Find where the given text appears and provide that cell's center as [X, Y] coordinate. 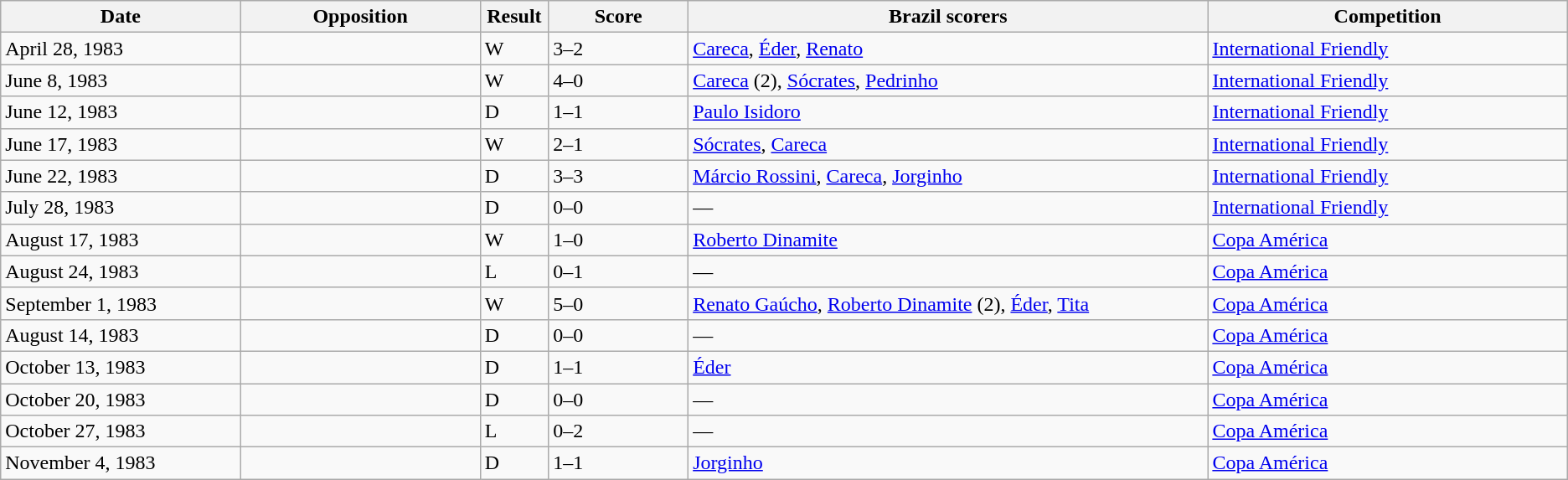
1–0 [618, 240]
September 1, 1983 [121, 303]
Score [618, 17]
0–2 [618, 431]
Sócrates, Careca [948, 144]
0–1 [618, 271]
April 28, 1983 [121, 49]
Renato Gaúcho, Roberto Dinamite (2), Éder, Tita [948, 303]
June 17, 1983 [121, 144]
August 17, 1983 [121, 240]
3–3 [618, 176]
July 28, 1983 [121, 208]
Paulo Isidoro [948, 112]
November 4, 1983 [121, 463]
June 22, 1983 [121, 176]
Márcio Rossini, Careca, Jorginho [948, 176]
June 8, 1983 [121, 80]
October 27, 1983 [121, 431]
Brazil scorers [948, 17]
Roberto Dinamite [948, 240]
2–1 [618, 144]
June 12, 1983 [121, 112]
4–0 [618, 80]
Competition [1387, 17]
Result [514, 17]
October 13, 1983 [121, 367]
5–0 [618, 303]
Careca (2), Sócrates, Pedrinho [948, 80]
Éder [948, 367]
August 14, 1983 [121, 335]
3–2 [618, 49]
Opposition [360, 17]
Jorginho [948, 463]
August 24, 1983 [121, 271]
Date [121, 17]
October 20, 1983 [121, 400]
Careca, Éder, Renato [948, 49]
